Scan for the cell matching the given text and deliver its (x, y) coordinate at center. 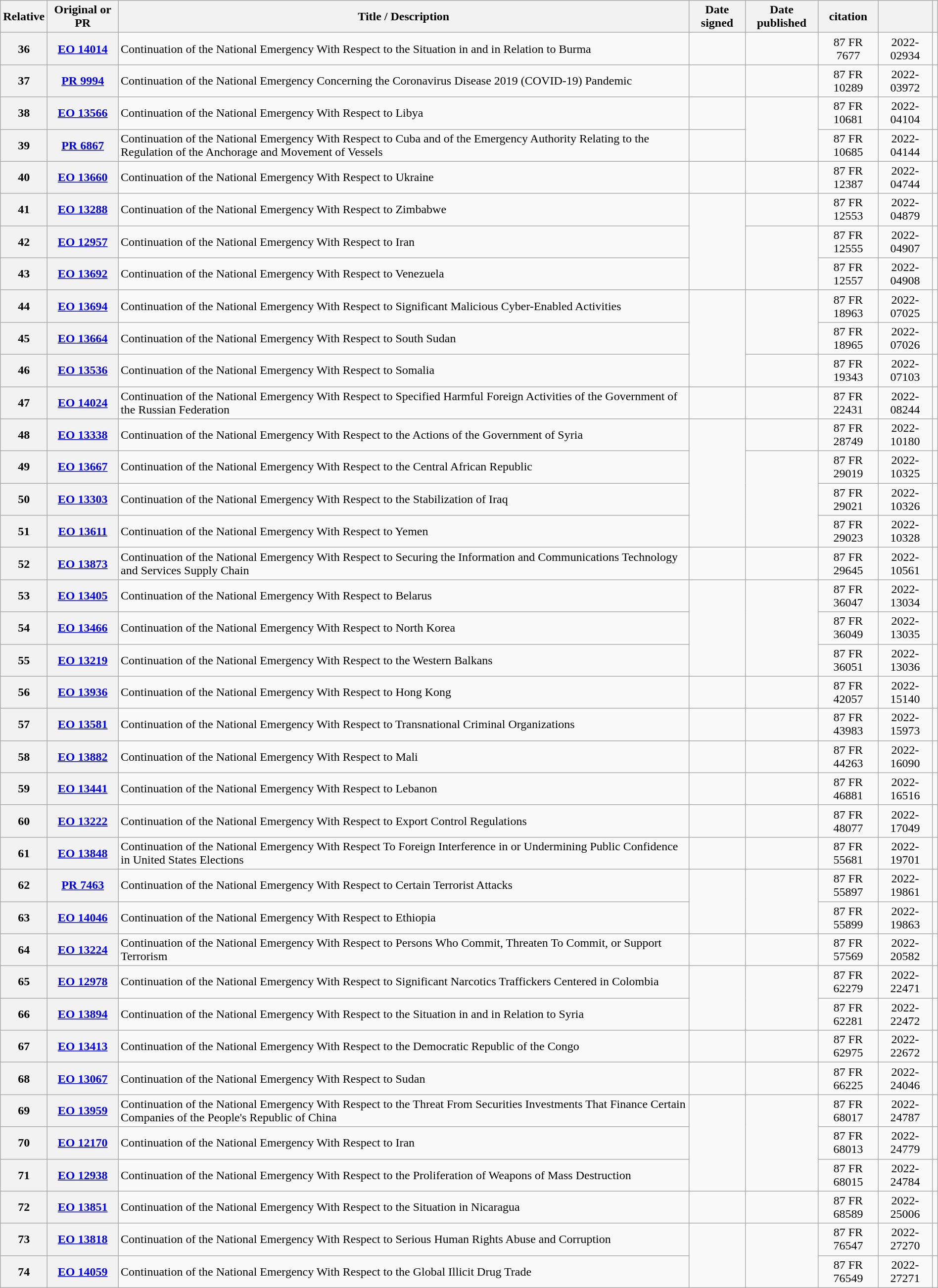
87 FR 12557 (848, 274)
2022-04104 (905, 113)
87 FR 66225 (848, 1078)
2022-24784 (905, 1175)
87 FR 29023 (848, 531)
87 FR 68589 (848, 1207)
87 FR 12387 (848, 177)
87 FR 29645 (848, 564)
87 FR 46881 (848, 788)
68 (24, 1078)
44 (24, 306)
EO 12978 (83, 982)
87 FR 68017 (848, 1111)
87 FR 62281 (848, 1014)
Continuation of the National Emergency With Respect to the Western Balkans (404, 660)
Continuation of the National Emergency With Respect to Significant Malicious Cyber-Enabled Activities (404, 306)
87 FR 12553 (848, 210)
2022-07103 (905, 370)
EO 12938 (83, 1175)
87 FR 76549 (848, 1271)
87 FR 29019 (848, 467)
2022-04879 (905, 210)
EO 13224 (83, 950)
2022-19701 (905, 853)
63 (24, 917)
EO 13873 (83, 564)
EO 13664 (83, 338)
Original or PR (83, 17)
2022-13036 (905, 660)
EO 12170 (83, 1143)
Continuation of the National Emergency Concerning the Coronavirus Disease 2019 (COVID-19) Pandemic (404, 81)
EO 13959 (83, 1111)
2022-04144 (905, 145)
Continuation of the National Emergency With Respect to Sudan (404, 1078)
EO 13694 (83, 306)
EO 14046 (83, 917)
Continuation of the National Emergency With Respect to Significant Narcotics Traffickers Centered in Colombia (404, 982)
EO 13222 (83, 821)
Continuation of the National Emergency With Respect To Foreign Interference in or Undermining Public Confidence in United States Elections (404, 853)
Continuation of the National Emergency With Respect to the Situation in Nicaragua (404, 1207)
2022-15140 (905, 692)
51 (24, 531)
2022-16516 (905, 788)
66 (24, 1014)
2022-16090 (905, 757)
87 FR 68013 (848, 1143)
39 (24, 145)
43 (24, 274)
87 FR 55897 (848, 885)
2022-24779 (905, 1143)
2022-02934 (905, 48)
87 FR 55899 (848, 917)
2022-20582 (905, 950)
2022-10328 (905, 531)
Date published (782, 17)
citation (848, 17)
54 (24, 628)
Continuation of the National Emergency With Respect to South Sudan (404, 338)
Continuation of the National Emergency With Respect to Persons Who Commit, Threaten To Commit, or Support Terrorism (404, 950)
Continuation of the National Emergency With Respect to Libya (404, 113)
Continuation of the National Emergency With Respect to the Global Illicit Drug Trade (404, 1271)
2022-17049 (905, 821)
2022-25006 (905, 1207)
2022-10325 (905, 467)
Continuation of the National Emergency With Respect to North Korea (404, 628)
60 (24, 821)
2022-03972 (905, 81)
58 (24, 757)
70 (24, 1143)
Continuation of the National Emergency With Respect to the Situation in and in Relation to Burma (404, 48)
87 FR 10681 (848, 113)
59 (24, 788)
62 (24, 885)
Continuation of the National Emergency With Respect to Hong Kong (404, 692)
EO 14059 (83, 1271)
2022-19863 (905, 917)
87 FR 43983 (848, 724)
87 FR 28749 (848, 435)
Continuation of the National Emergency With Respect to the Central African Republic (404, 467)
Continuation of the National Emergency With Respect to the Actions of the Government of Syria (404, 435)
87 FR 76547 (848, 1240)
PR 6867 (83, 145)
2022-24787 (905, 1111)
EO 14014 (83, 48)
2022-24046 (905, 1078)
EO 14024 (83, 403)
42 (24, 241)
Continuation of the National Emergency With Respect to Transnational Criminal Organizations (404, 724)
EO 13288 (83, 210)
87 FR 57569 (848, 950)
72 (24, 1207)
Date signed (717, 17)
65 (24, 982)
Continuation of the National Emergency With Respect to the Proliferation of Weapons of Mass Destruction (404, 1175)
87 FR 68015 (848, 1175)
2022-07025 (905, 306)
2022-22471 (905, 982)
40 (24, 177)
2022-10326 (905, 500)
Continuation of the National Emergency With Respect to Serious Human Rights Abuse and Corruption (404, 1240)
EO 13667 (83, 467)
EO 13441 (83, 788)
EO 13466 (83, 628)
87 FR 10289 (848, 81)
Title / Description (404, 17)
49 (24, 467)
EO 13660 (83, 177)
2022-27271 (905, 1271)
Continuation of the National Emergency With Respect to Ethiopia (404, 917)
69 (24, 1111)
74 (24, 1271)
87 FR 10685 (848, 145)
EO 13692 (83, 274)
87 FR 29021 (848, 500)
EO 13936 (83, 692)
2022-27270 (905, 1240)
EO 13894 (83, 1014)
EO 13338 (83, 435)
2022-19861 (905, 885)
EO 12957 (83, 241)
Continuation of the National Emergency With Respect to Export Control Regulations (404, 821)
87 FR 19343 (848, 370)
87 FR 55681 (848, 853)
EO 13536 (83, 370)
36 (24, 48)
2022-22472 (905, 1014)
38 (24, 113)
2022-10561 (905, 564)
87 FR 44263 (848, 757)
EO 13882 (83, 757)
47 (24, 403)
Continuation of the National Emergency With Respect to Ukraine (404, 177)
2022-04744 (905, 177)
Continuation of the National Emergency With Respect to Mali (404, 757)
57 (24, 724)
87 FR 36047 (848, 596)
37 (24, 81)
41 (24, 210)
Continuation of the National Emergency With Respect to Belarus (404, 596)
Continuation of the National Emergency With Respect to the Democratic Republic of the Congo (404, 1047)
EO 13818 (83, 1240)
2022-04908 (905, 274)
EO 13581 (83, 724)
Continuation of the National Emergency With Respect to Specified Harmful Foreign Activities of the Government of the Russian Federation (404, 403)
55 (24, 660)
EO 13413 (83, 1047)
87 FR 62975 (848, 1047)
Continuation of the National Emergency With Respect to Zimbabwe (404, 210)
2022-15973 (905, 724)
67 (24, 1047)
2022-04907 (905, 241)
87 FR 36051 (848, 660)
Relative (24, 17)
2022-10180 (905, 435)
PR 9994 (83, 81)
Continuation of the National Emergency With Respect to the Stabilization of Iraq (404, 500)
45 (24, 338)
EO 13405 (83, 596)
EO 13611 (83, 531)
2022-13035 (905, 628)
53 (24, 596)
56 (24, 692)
87 FR 62279 (848, 982)
EO 13848 (83, 853)
Continuation of the National Emergency With Respect to Securing the Information and Communications Technology and Services Supply Chain (404, 564)
64 (24, 950)
87 FR 22431 (848, 403)
PR 7463 (83, 885)
EO 13303 (83, 500)
50 (24, 500)
EO 13566 (83, 113)
71 (24, 1175)
EO 13067 (83, 1078)
48 (24, 435)
Continuation of the National Emergency With Respect to Certain Terrorist Attacks (404, 885)
2022-07026 (905, 338)
46 (24, 370)
87 FR 42057 (848, 692)
2022-08244 (905, 403)
2022-13034 (905, 596)
52 (24, 564)
73 (24, 1240)
Continuation of the National Emergency With Respect to the Situation in and in Relation to Syria (404, 1014)
87 FR 18963 (848, 306)
87 FR 18965 (848, 338)
EO 13219 (83, 660)
Continuation of the National Emergency With Respect to Somalia (404, 370)
Continuation of the National Emergency With Respect to Lebanon (404, 788)
87 FR 12555 (848, 241)
87 FR 36049 (848, 628)
87 FR 48077 (848, 821)
Continuation of the National Emergency With Respect to Yemen (404, 531)
87 FR 7677 (848, 48)
EO 13851 (83, 1207)
Continuation of the National Emergency With Respect to Venezuela (404, 274)
2022-22672 (905, 1047)
61 (24, 853)
